Locate the cell with the specified text and output its [X, Y] center coordinate. 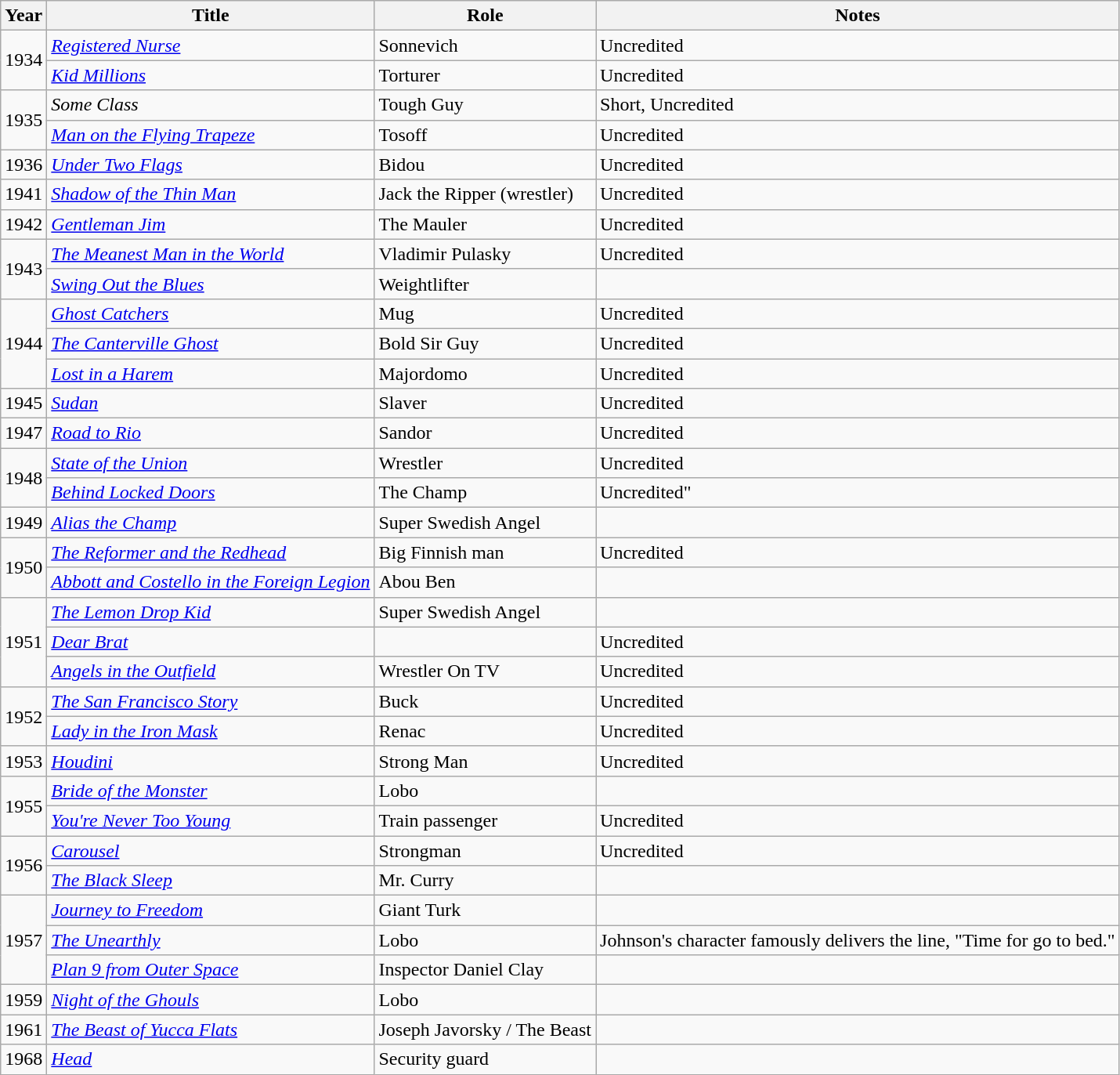
Bride of the Monster [211, 791]
1953 [23, 761]
Sonnevich [486, 45]
1959 [23, 1000]
Houdini [211, 761]
Mr. Curry [486, 881]
Big Finnish man [486, 552]
Giant Turk [486, 910]
1942 [23, 224]
Man on the Flying Trapeze [211, 135]
Alias the Champ [211, 523]
Journey to Freedom [211, 910]
1947 [23, 433]
Sandor [486, 433]
Head [211, 1059]
Wrestler On TV [486, 671]
Majordomo [486, 374]
The San Francisco Story [211, 701]
The Reformer and the Redhead [211, 552]
Weightlifter [486, 284]
1944 [23, 343]
Bold Sir Guy [486, 343]
Abou Ben [486, 582]
Uncredited" [858, 493]
Gentleman Jim [211, 224]
Behind Locked Doors [211, 493]
Sudan [211, 404]
1968 [23, 1059]
1956 [23, 865]
Vladimir Pulasky [486, 254]
1957 [23, 940]
Buck [486, 701]
Tough Guy [486, 105]
Lady in the Iron Mask [211, 731]
Some Class [211, 105]
Kid Millions [211, 75]
Plan 9 from Outer Space [211, 970]
The Canterville Ghost [211, 343]
You're Never Too Young [211, 820]
Slaver [486, 404]
The Meanest Man in the World [211, 254]
1961 [23, 1030]
The Champ [486, 493]
Bidou [486, 165]
Lost in a Harem [211, 374]
Title [211, 16]
1935 [23, 120]
Shadow of the Thin Man [211, 194]
Dear Brat [211, 642]
Carousel [211, 850]
Inspector Daniel Clay [486, 970]
Year [23, 16]
Role [486, 16]
Torturer [486, 75]
The Lemon Drop Kid [211, 612]
Short, Uncredited [858, 105]
Train passenger [486, 820]
Angels in the Outfield [211, 671]
Swing Out the Blues [211, 284]
Renac [486, 731]
Strong Man [486, 761]
1951 [23, 642]
Joseph Javorsky / The Beast [486, 1030]
Johnson's character famously delivers the line, "Time for go to bed." [858, 940]
Notes [858, 16]
1952 [23, 716]
The Black Sleep [211, 881]
1948 [23, 478]
The Beast of Yucca Flats [211, 1030]
1943 [23, 269]
1941 [23, 194]
Jack the Ripper (wrestler) [486, 194]
Registered Nurse [211, 45]
1936 [23, 165]
1955 [23, 805]
Abbott and Costello in the Foreign Legion [211, 582]
Security guard [486, 1059]
Road to Rio [211, 433]
1945 [23, 404]
The Mauler [486, 224]
Night of the Ghouls [211, 1000]
1949 [23, 523]
Tosoff [486, 135]
The Unearthly [211, 940]
State of the Union [211, 463]
Strongman [486, 850]
Ghost Catchers [211, 313]
Mug [486, 313]
1950 [23, 567]
Wrestler [486, 463]
Under Two Flags [211, 165]
1934 [23, 60]
